Provide the [X, Y] coordinate of the cell's center where the given text is located.  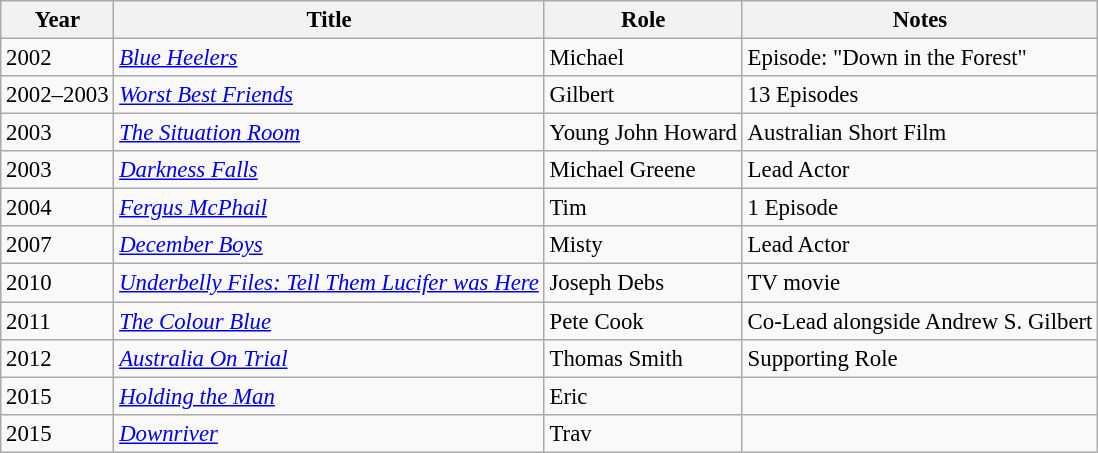
Gilbert [643, 95]
2007 [58, 245]
Eric [643, 396]
TV movie [920, 283]
2012 [58, 358]
Worst Best Friends [329, 95]
13 Episodes [920, 95]
Blue Heelers [329, 58]
The Situation Room [329, 133]
Underbelly Files: Tell Them Lucifer was Here [329, 283]
Trav [643, 433]
Title [329, 20]
Fergus McPhail [329, 208]
The Colour Blue [329, 321]
Michael Greene [643, 170]
December Boys [329, 245]
Michael [643, 58]
2010 [58, 283]
1 Episode [920, 208]
Australia On Trial [329, 358]
Darkness Falls [329, 170]
Pete Cook [643, 321]
Episode: "Down in the Forest" [920, 58]
Tim [643, 208]
Holding the Man [329, 396]
Supporting Role [920, 358]
2011 [58, 321]
Young John Howard [643, 133]
Year [58, 20]
Australian Short Film [920, 133]
Role [643, 20]
Notes [920, 20]
Thomas Smith [643, 358]
Joseph Debs [643, 283]
2002–2003 [58, 95]
2002 [58, 58]
Misty [643, 245]
Downriver [329, 433]
Co-Lead alongside Andrew S. Gilbert [920, 321]
2004 [58, 208]
